Find where the given text appears and provide that cell's center as (X, Y) coordinate. 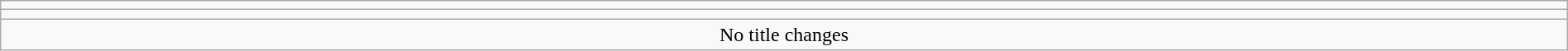
No title changes (784, 35)
